For the text-containing cell, return its midpoint in (X, Y) coordinate format. 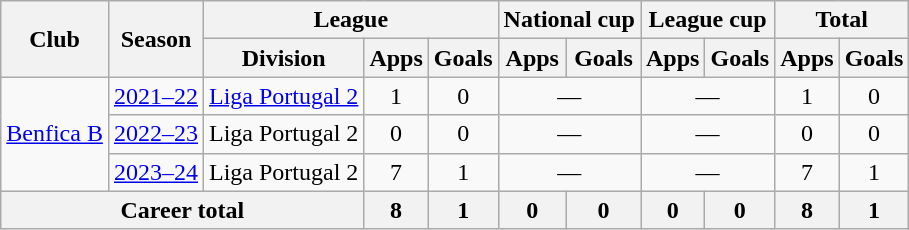
Career total (182, 210)
League cup (707, 20)
National cup (569, 20)
Club (55, 39)
2021–22 (156, 96)
2022–23 (156, 134)
2023–24 (156, 172)
Season (156, 39)
Total (842, 20)
Benfica B (55, 134)
League (352, 20)
Division (284, 58)
